From the cell containing the given text, extract its center point as [X, Y] coordinate. 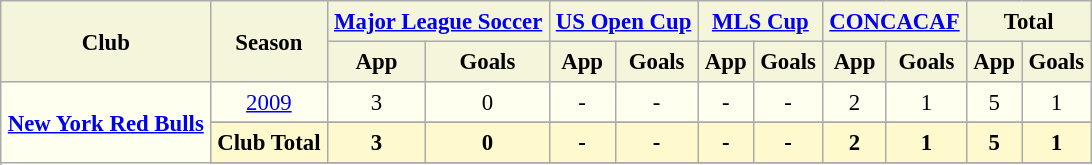
US Open Cup [624, 21]
Season [270, 42]
MLS Cup [760, 21]
Club Total [270, 142]
Club [106, 42]
Total [1028, 21]
Major League Soccer [438, 21]
CONCACAF [895, 21]
2009 [270, 102]
New York Red Bulls [106, 122]
